Search for the cell housing the specified text and yield its [X, Y] center coordinate. 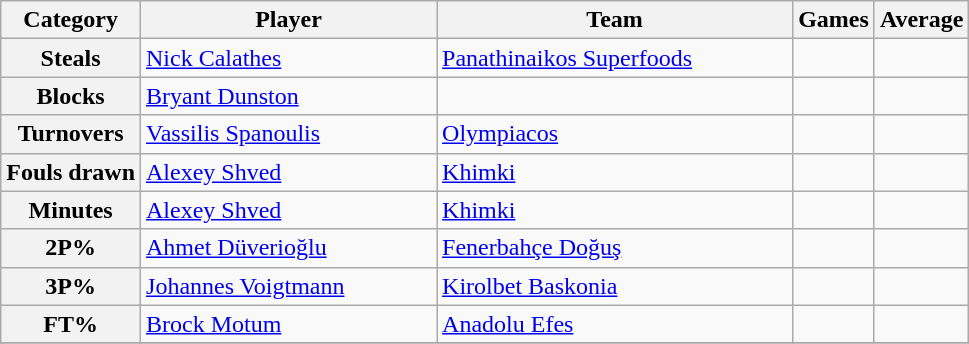
3P% [71, 286]
FT% [71, 324]
Average [922, 20]
Team [615, 20]
Kirolbet Baskonia [615, 286]
Fenerbahçe Doğuş [615, 248]
Turnovers [71, 134]
Nick Calathes [289, 58]
Fouls drawn [71, 172]
Vassilis Spanoulis [289, 134]
Olympiacos [615, 134]
Anadolu Efes [615, 324]
Games [834, 20]
Steals [71, 58]
Player [289, 20]
Panathinaikos Superfoods [615, 58]
Bryant Dunston [289, 96]
Category [71, 20]
Brock Motum [289, 324]
Minutes [71, 210]
Ahmet Düverioğlu [289, 248]
2P% [71, 248]
Johannes Voigtmann [289, 286]
Blocks [71, 96]
